Capture the cell that displays the provided text and extract its [X, Y] central coordinate. 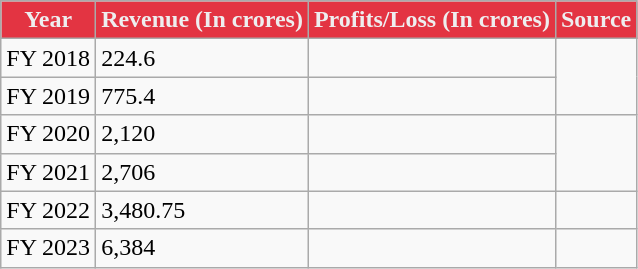
FY 2022 [48, 210]
6,384 [202, 248]
Revenue (In crores) [202, 20]
FY 2018 [48, 58]
FY 2023 [48, 248]
Year [48, 20]
775.4 [202, 96]
FY 2020 [48, 134]
Source [596, 20]
3,480.75 [202, 210]
Profits/Loss (In crores) [432, 20]
FY 2019 [48, 96]
2,120 [202, 134]
224.6 [202, 58]
2,706 [202, 172]
FY 2021 [48, 172]
